Return the [X, Y] coordinate for the center point of the cell that contains the specified text.  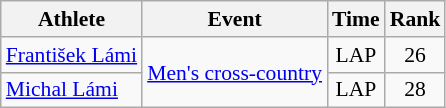
Rank [416, 19]
František Lámi [72, 55]
Michal Lámi [72, 90]
Men's cross-country [234, 72]
Time [356, 19]
28 [416, 90]
26 [416, 55]
Athlete [72, 19]
Event [234, 19]
